Provide the (x, y) coordinate of the cell's center where the given text is located.  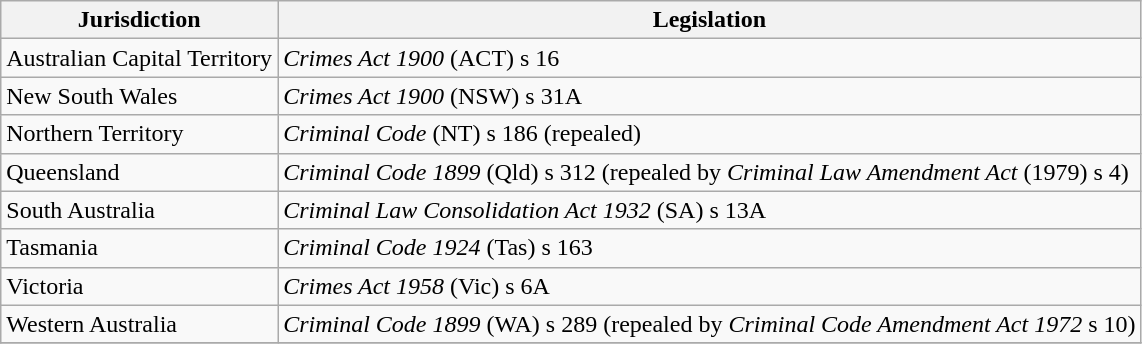
Western Australia (140, 324)
Crimes Act 1958 (Vic) s 6A (710, 286)
Crimes Act 1900 (ACT) s 16 (710, 58)
South Australia (140, 210)
Criminal Code 1924 (Tas) s 163 (710, 248)
Legislation (710, 20)
Tasmania (140, 248)
Crimes Act 1900 (NSW) s 31A (710, 96)
Criminal Code 1899 (WA) s 289 (repealed by Criminal Code Amendment Act 1972 s 10) (710, 324)
Jurisdiction (140, 20)
Victoria (140, 286)
New South Wales (140, 96)
Criminal Code (NT) s 186 (repealed) (710, 134)
Northern Territory (140, 134)
Criminal Code 1899 (Qld) s 312 (repealed by Criminal Law Amendment Act (1979) s 4) (710, 172)
Criminal Law Consolidation Act 1932 (SA) s 13A (710, 210)
Australian Capital Territory (140, 58)
Queensland (140, 172)
